Extract the (x, y) coordinate from the center of the cell holding the provided text.  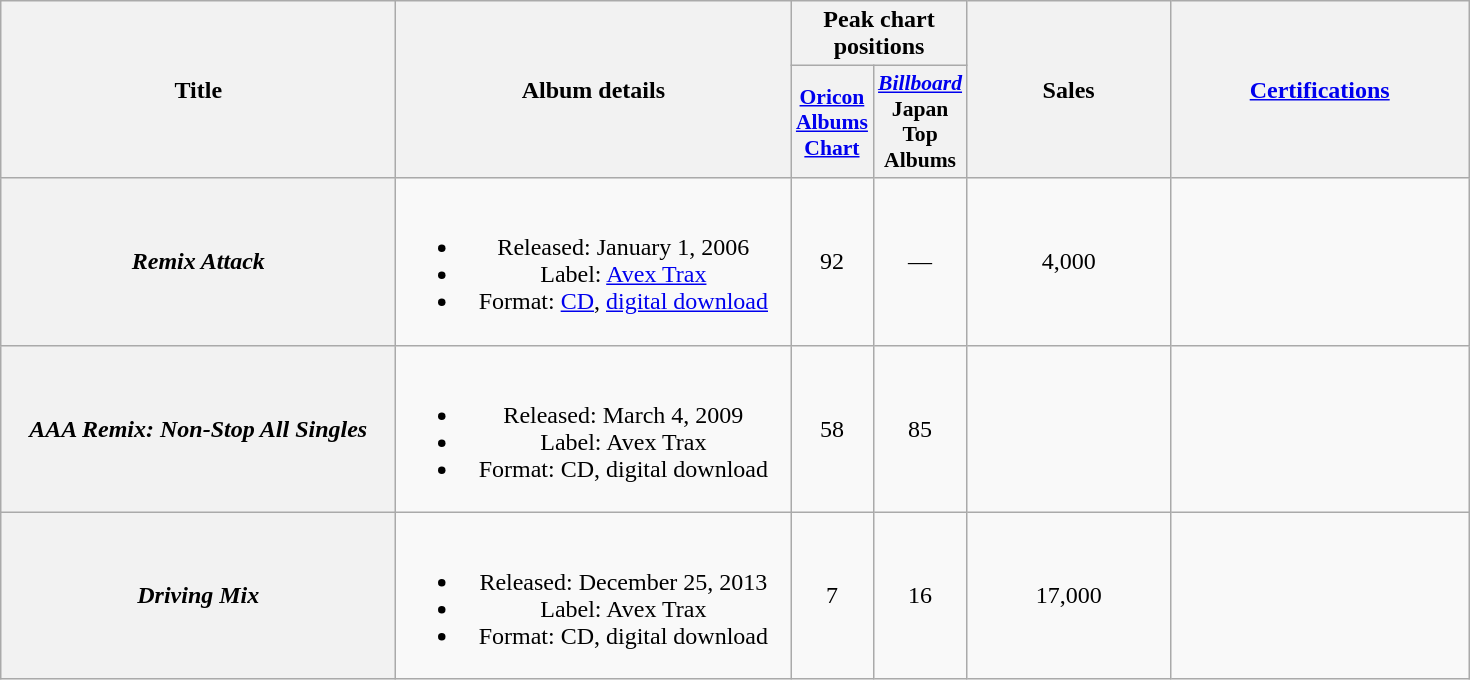
Certifications (1320, 90)
Album details (594, 90)
Driving Mix (198, 596)
Peak chart positions (879, 34)
Released: January 1, 2006Label: Avex TraxFormat: CD, digital download (594, 262)
Remix Attack (198, 262)
Sales (1068, 90)
AAA Remix: Non-Stop All Singles (198, 428)
Released: March 4, 2009Label: Avex TraxFormat: CD, digital download (594, 428)
17,000 (1068, 596)
Billboard Japan Top Albums (920, 122)
Oricon Albums Chart (832, 122)
— (920, 262)
92 (832, 262)
58 (832, 428)
85 (920, 428)
Released: December 25, 2013Label: Avex TraxFormat: CD, digital download (594, 596)
4,000 (1068, 262)
16 (920, 596)
7 (832, 596)
Title (198, 90)
